Locate the cell with the specified text and output its [X, Y] center coordinate. 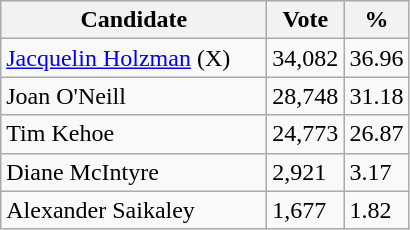
31.18 [376, 96]
24,773 [306, 134]
34,082 [306, 58]
Candidate [134, 20]
1.82 [376, 210]
28,748 [306, 96]
Tim Kehoe [134, 134]
Diane McIntyre [134, 172]
Jacquelin Holzman (X) [134, 58]
2,921 [306, 172]
Alexander Saikaley [134, 210]
36.96 [376, 58]
3.17 [376, 172]
% [376, 20]
26.87 [376, 134]
Joan O'Neill [134, 96]
1,677 [306, 210]
Vote [306, 20]
